Identify which cell holds the provided text, then report its (X, Y) central coordinate. 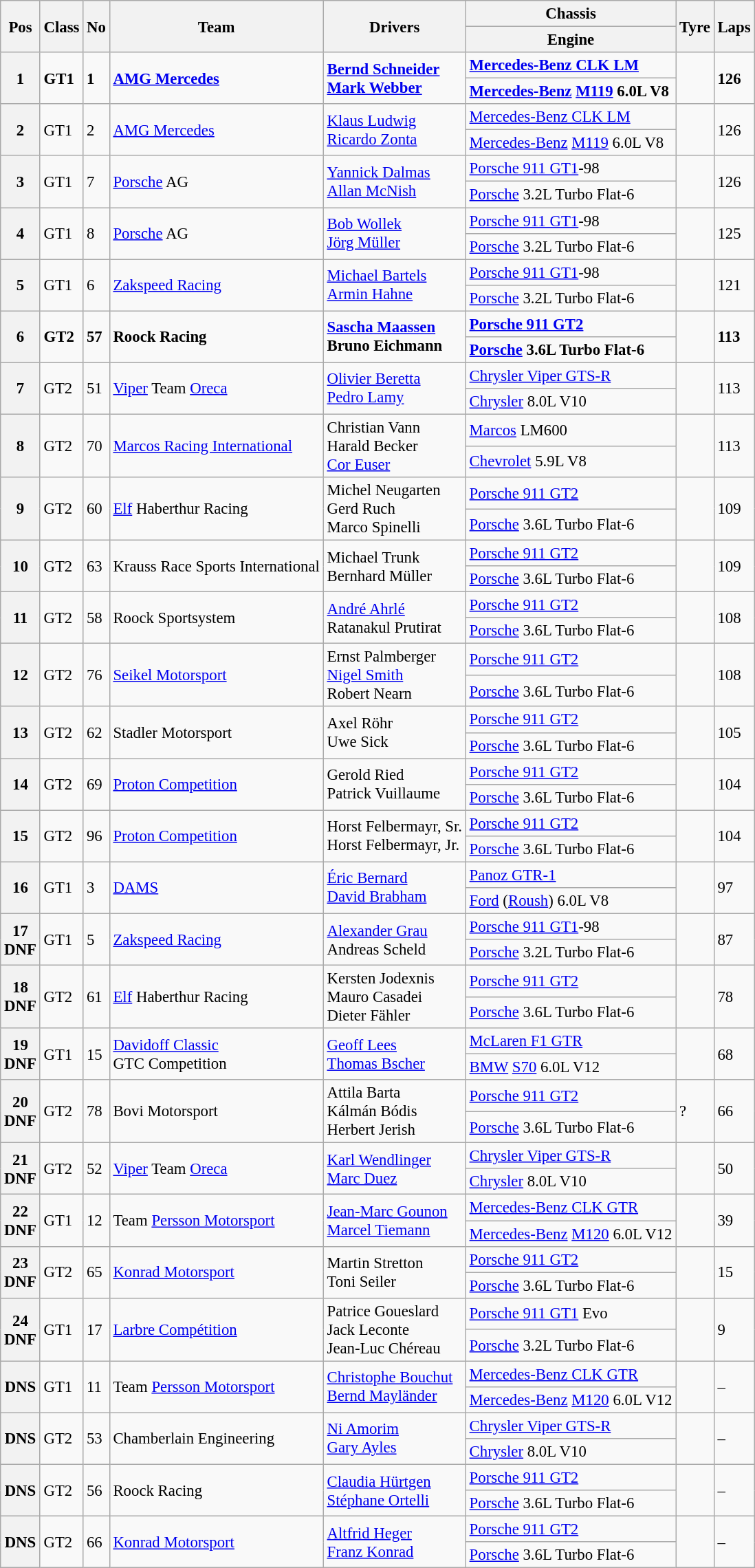
63 (96, 567)
Seikel Motorsport (216, 675)
16 (21, 887)
17DNF (21, 939)
Davidoff Classic GTC Competition (216, 1054)
125 (734, 234)
18DNF (21, 997)
Pos (21, 26)
Horst Felbermayr, Sr. Horst Felbermayr, Jr. (395, 836)
61 (96, 997)
Olivier Beretta Pedro Lamy (395, 388)
14 (21, 784)
68 (734, 1054)
24DNF (21, 1329)
Panoz GTR-1 (571, 875)
69 (96, 784)
BMW S70 6.0L V12 (571, 1067)
Chamberlain Engineering (216, 1439)
105 (734, 733)
Kersten Jodexnis Mauro Casadei Dieter Fähler (395, 997)
Roock Sportsystem (216, 618)
Martin Stretton Toni Seiler (395, 1272)
Bovi Motorsport (216, 1111)
Altfrid Heger Franz Konrad (395, 1542)
22DNF (21, 1220)
87 (734, 939)
Gerold Ried Patrick Vuillaume (395, 784)
Class (62, 26)
51 (96, 388)
50 (734, 1169)
57 (96, 337)
13 (21, 733)
52 (96, 1169)
Claudia Hürtgen Stéphane Ortelli (395, 1490)
Jean-Marc Gounon Marcel Tiemann (395, 1220)
Engine (571, 40)
Bob Wollek Jörg Müller (395, 234)
Geoff Lees Thomas Bscher (395, 1054)
DAMS (216, 887)
70 (96, 446)
McLaren F1 GTR (571, 1041)
Ni Amorim Gary Ayles (395, 1439)
Team (216, 26)
60 (96, 509)
Alexander Grau Andreas Scheld (395, 939)
Bernd Schneider Mark Webber (395, 78)
Michael Trunk Bernhard Müller (395, 567)
Ford (Roush) 6.0L V8 (571, 901)
Karl Wendlinger Marc Duez (395, 1169)
Tyre (694, 26)
97 (734, 887)
Axel Röhr Uwe Sick (395, 733)
Patrice Goueslard Jack Leconte Jean-Luc Chéreau (395, 1329)
Attila Barta Kálmán Bódis Herbert Jerish (395, 1111)
17 (96, 1329)
Christophe Bouchut Bernd Mayländer (395, 1386)
? (694, 1111)
Yannick Dalmas Allan McNish (395, 182)
Porsche 911 GT1 Evo (571, 1314)
Stadler Motorsport (216, 733)
65 (96, 1272)
19DNF (21, 1054)
Chevrolet 5.9L V8 (571, 461)
121 (734, 285)
23DNF (21, 1272)
10 (21, 567)
53 (96, 1439)
Sascha Maassen Bruno Eichmann (395, 337)
Ernst Palmberger Nigel Smith Robert Nearn (395, 675)
André Ahrlé Ratanakul Prutirat (395, 618)
Marcos Racing International (216, 446)
76 (96, 675)
Klaus Ludwig Ricardo Zonta (395, 129)
No (96, 26)
Christian Vann Harald Becker Cor Euser (395, 446)
Chassis (571, 14)
Krauss Race Sports International (216, 567)
Michel Neugarten Gerd Ruch Marco Spinelli (395, 509)
62 (96, 733)
21DNF (21, 1169)
20DNF (21, 1111)
Larbre Compétition (216, 1329)
Drivers (395, 26)
58 (96, 618)
Michael Bartels Armin Hahne (395, 285)
39 (734, 1220)
Éric Bernard David Brabham (395, 887)
4 (21, 234)
56 (96, 1490)
96 (96, 836)
Laps (734, 26)
Marcos LM600 (571, 430)
